Provide the [x, y] coordinate of the cell's center where the given text is located.  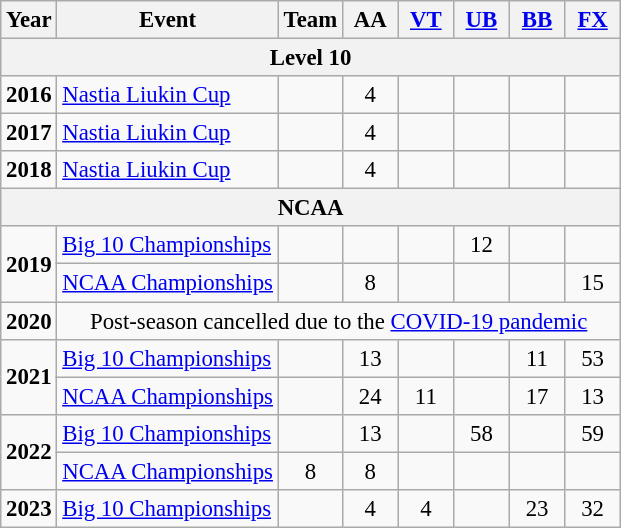
2019 [29, 264]
59 [593, 433]
VT [426, 20]
2020 [29, 321]
Team [310, 20]
FX [593, 20]
2023 [29, 509]
Post-season cancelled due to the COVID-19 pandemic [339, 321]
2022 [29, 452]
AA [370, 20]
Level 10 [311, 58]
Year [29, 20]
2021 [29, 376]
2016 [29, 95]
BB [537, 20]
53 [593, 358]
UB [482, 20]
17 [537, 396]
32 [593, 509]
2018 [29, 170]
23 [537, 509]
NCAA [311, 208]
24 [370, 396]
12 [482, 245]
15 [593, 283]
2017 [29, 133]
Event [168, 20]
58 [482, 433]
